Detect which cell encompasses the target text, then output its (X, Y) center coordinate. 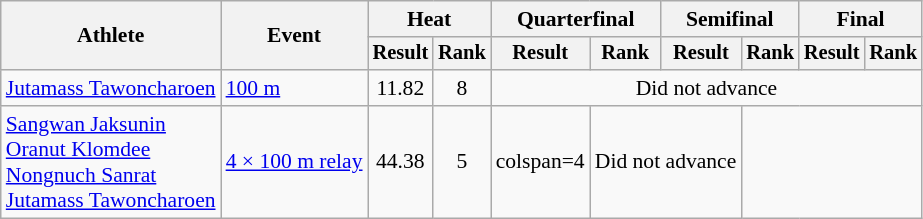
5 (462, 162)
Final (860, 19)
4 × 100 m relay (294, 162)
Sangwan JaksuninOranut KlomdeeNongnuch SanratJutamass Tawoncharoen (111, 162)
colspan=4 (540, 162)
44.38 (401, 162)
100 m (294, 88)
11.82 (401, 88)
Semifinal (730, 19)
Quarterfinal (576, 19)
Event (294, 36)
Athlete (111, 36)
Jutamass Tawoncharoen (111, 88)
Heat (430, 19)
8 (462, 88)
